Extract the [X, Y] coordinate from the center of the cell holding the provided text.  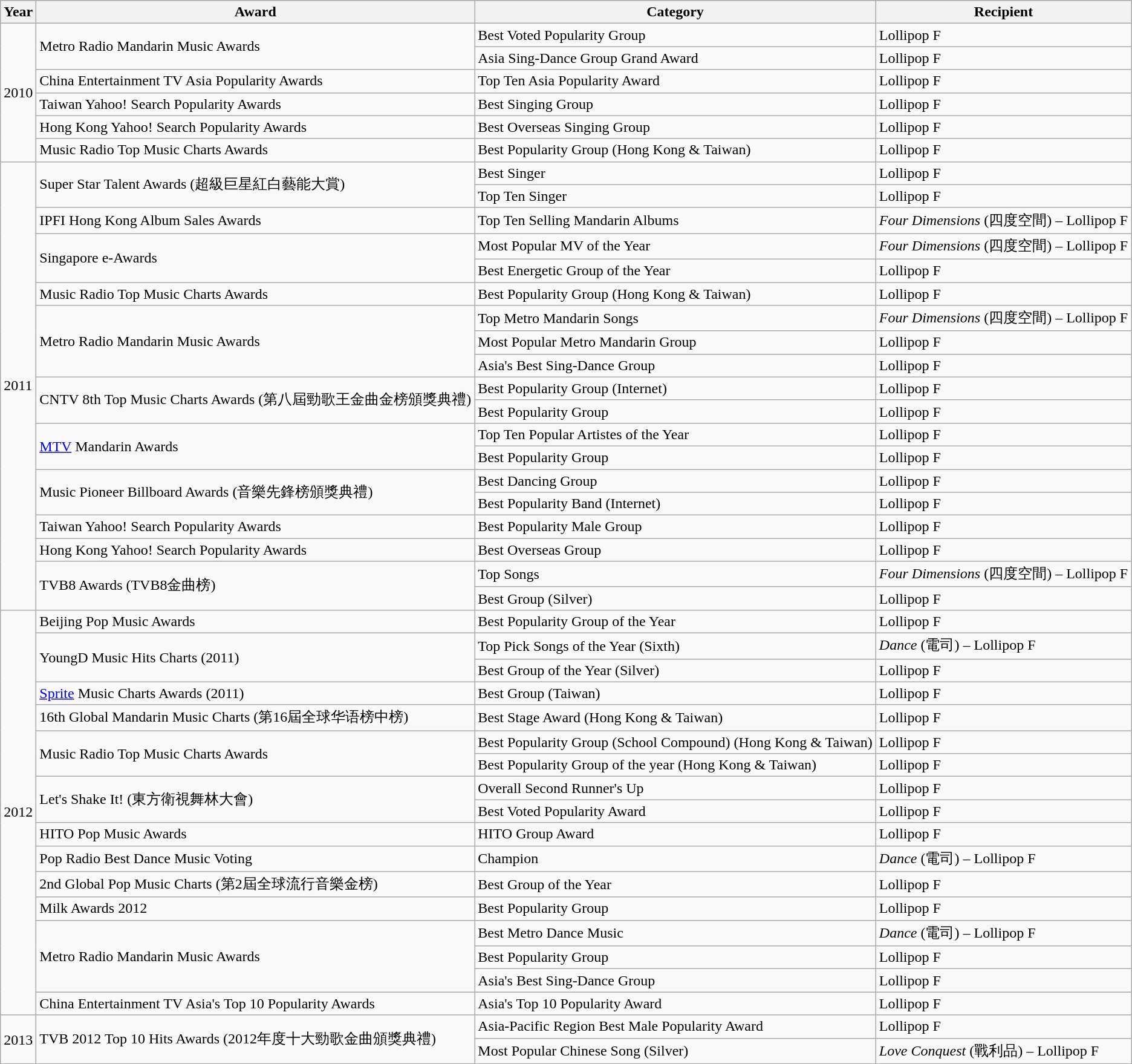
IPFI Hong Kong Album Sales Awards [255, 220]
Asia's Top 10 Popularity Award [675, 1004]
Top Ten Selling Mandarin Albums [675, 220]
HITO Group Award [675, 834]
HITO Pop Music Awards [255, 834]
Best Voted Popularity Award [675, 811]
MTV Mandarin Awards [255, 446]
2011 [18, 386]
Sprite Music Charts Awards (2011) [255, 693]
Overall Second Runner's Up [675, 788]
Top Metro Mandarin Songs [675, 318]
Best Dancing Group [675, 481]
TVB8 Awards (TVB8金曲榜) [255, 586]
YoungD Music Hits Charts (2011) [255, 657]
Best Popularity Group (School Compound) (Hong Kong & Taiwan) [675, 742]
Milk Awards 2012 [255, 909]
Most Popular MV of the Year [675, 247]
2010 [18, 93]
Best Popularity Group of the year (Hong Kong & Taiwan) [675, 765]
Beijing Pop Music Awards [255, 621]
2012 [18, 812]
Best Energetic Group of the Year [675, 270]
Best Singing Group [675, 104]
Best Metro Dance Music [675, 933]
Top Pick Songs of the Year (Sixth) [675, 646]
Asia Sing-Dance Group Grand Award [675, 58]
Singapore e-Awards [255, 258]
Year [18, 12]
Asia-Pacific Region Best Male Popularity Award [675, 1026]
Best Overseas Singing Group [675, 127]
China Entertainment TV Asia's Top 10 Popularity Awards [255, 1004]
2013 [18, 1039]
Best Singer [675, 173]
Best Stage Award (Hong Kong & Taiwan) [675, 717]
Top Songs [675, 575]
CNTV 8th Top Music Charts Awards (第八屆勁歌王金曲金榜頒獎典禮) [255, 400]
Best Overseas Group [675, 550]
Love Conquest (戰利品) – Lollipop F [1003, 1051]
Most Popular Metro Mandarin Group [675, 342]
Recipient [1003, 12]
Most Popular Chinese Song (Silver) [675, 1051]
TVB 2012 Top 10 Hits Awards (2012年度十大勁歌金曲頒獎典禮) [255, 1039]
Let's Shake It! (東方衛視舞林大會) [255, 800]
Top Ten Popular Artistes of the Year [675, 434]
Music Pioneer Billboard Awards (音樂先鋒榜頒獎典禮) [255, 492]
Champion [675, 859]
Best Group (Taiwan) [675, 693]
Best Popularity Group (Internet) [675, 388]
Best Popularity Male Group [675, 527]
Top Ten Singer [675, 196]
Best Group of the Year [675, 884]
Best Group of the Year (Silver) [675, 670]
China Entertainment TV Asia Popularity Awards [255, 81]
Best Voted Popularity Group [675, 35]
Best Group (Silver) [675, 598]
Pop Radio Best Dance Music Voting [255, 859]
Top Ten Asia Popularity Award [675, 81]
Best Popularity Band (Internet) [675, 504]
Super Star Talent Awards (超級巨星紅白藝能大賞) [255, 184]
Category [675, 12]
2nd Global Pop Music Charts (第2屆全球流行音樂金榜) [255, 884]
Best Popularity Group of the Year [675, 621]
16th Global Mandarin Music Charts (第16屆全球华语榜中榜) [255, 717]
Award [255, 12]
